For the text-containing cell, return its midpoint in [X, Y] coordinate format. 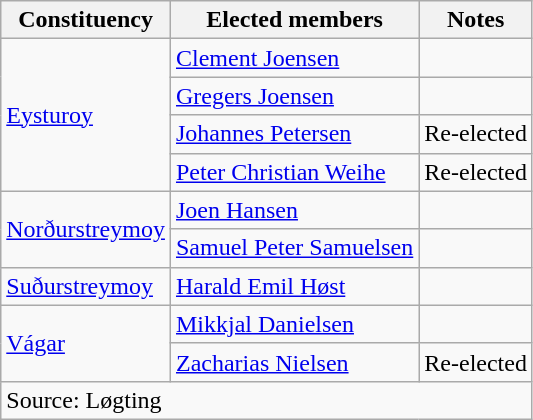
Gregers Joensen [294, 96]
Norðurstreymoy [86, 229]
Suðurstreymoy [86, 286]
Elected members [294, 20]
Notes [476, 20]
Zacharias Nielsen [294, 362]
Samuel Peter Samuelsen [294, 248]
Harald Emil Høst [294, 286]
Source: Løgting [267, 400]
Eysturoy [86, 115]
Joen Hansen [294, 210]
Clement Joensen [294, 58]
Peter Christian Weihe [294, 172]
Constituency [86, 20]
Johannes Petersen [294, 134]
Mikkjal Danielsen [294, 324]
Vágar [86, 343]
